Output the (x, y) coordinate of the center of the cell containing the given text.  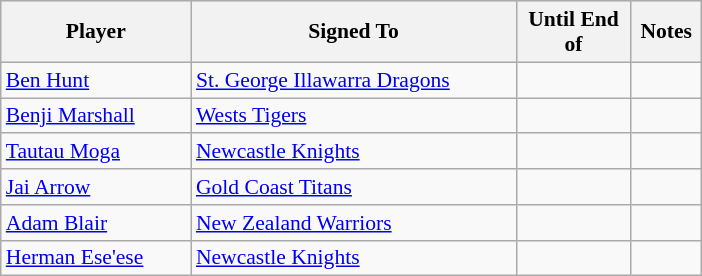
Gold Coast Titans (354, 187)
Player (96, 32)
Benji Marshall (96, 116)
Until End of (574, 32)
Signed To (354, 32)
New Zealand Warriors (354, 223)
Ben Hunt (96, 80)
Adam Blair (96, 223)
Notes (666, 32)
St. George Illawarra Dragons (354, 80)
Tautau Moga (96, 152)
Herman Ese'ese (96, 258)
Jai Arrow (96, 187)
Wests Tigers (354, 116)
